Find where the given text appears and provide that cell's center as (X, Y) coordinate. 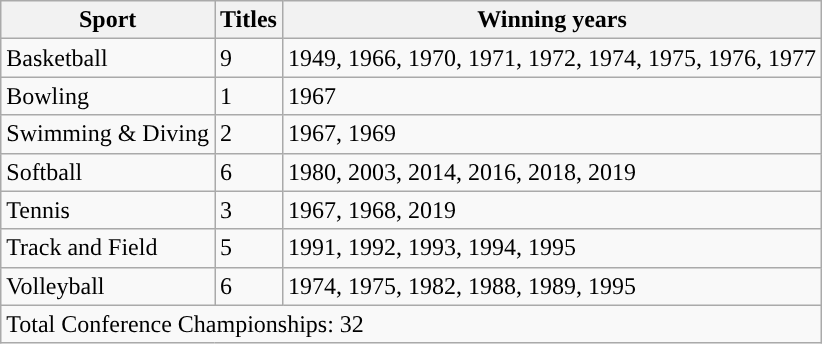
Winning years (552, 20)
Swimming & Diving (108, 134)
Basketball (108, 58)
5 (248, 248)
1967 (552, 96)
1 (248, 96)
Total Conference Championships: 32 (412, 324)
9 (248, 58)
1974, 1975, 1982, 1988, 1989, 1995 (552, 286)
Sport (108, 20)
1949, 1966, 1970, 1971, 1972, 1974, 1975, 1976, 1977 (552, 58)
Titles (248, 20)
1967, 1969 (552, 134)
Track and Field (108, 248)
1980, 2003, 2014, 2016, 2018, 2019 (552, 172)
Bowling (108, 96)
Tennis (108, 210)
1967, 1968, 2019 (552, 210)
1991, 1992, 1993, 1994, 1995 (552, 248)
3 (248, 210)
2 (248, 134)
Volleyball (108, 286)
Softball (108, 172)
